Output the [x, y] coordinate of the center of the cell containing the given text.  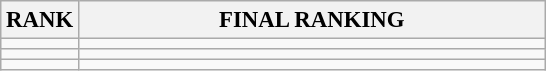
FINAL RANKING [312, 20]
RANK [40, 20]
